Capture the cell that displays the provided text and extract its (x, y) central coordinate. 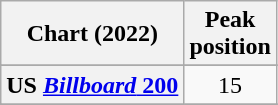
Chart (2022) (92, 34)
US Billboard 200 (92, 85)
Peakposition (230, 34)
15 (230, 85)
